Scan for the cell matching the given text and deliver its [X, Y] coordinate at center. 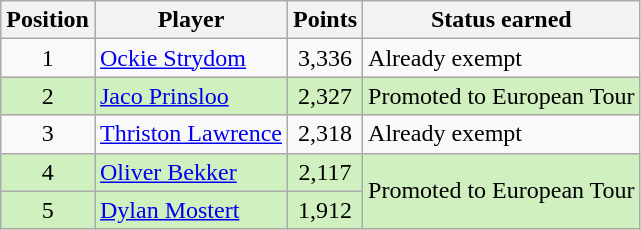
4 [48, 172]
Points [324, 20]
Status earned [502, 20]
Player [190, 20]
Thriston Lawrence [190, 134]
Jaco Prinsloo [190, 96]
1 [48, 58]
5 [48, 210]
2,318 [324, 134]
Ockie Strydom [190, 58]
1,912 [324, 210]
Position [48, 20]
Oliver Bekker [190, 172]
2,327 [324, 96]
3 [48, 134]
2,117 [324, 172]
Dylan Mostert [190, 210]
3,336 [324, 58]
2 [48, 96]
